Determine the (X, Y) coordinate at the center of the cell enclosing the given text.  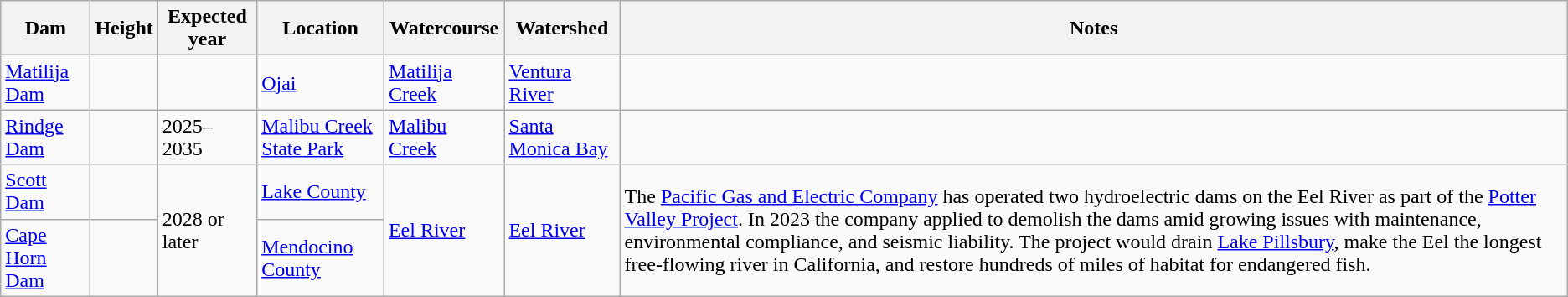
Expected year (207, 29)
Watershed (562, 29)
Santa Monica Bay (562, 138)
2025–2035 (207, 138)
Matilija Dam (45, 82)
Malibu Creek (444, 138)
Watercourse (444, 29)
Location (321, 29)
Ojai (321, 82)
Cape Horn Dam (45, 258)
Notes (1094, 29)
Malibu Creek State Park (321, 138)
2028 or later (207, 230)
Dam (45, 29)
Matilija Creek (444, 82)
Lake County (321, 191)
Rindge Dam (45, 138)
Ventura River (562, 82)
Mendocino County (321, 258)
Scott Dam (45, 191)
Height (124, 29)
